From the cell containing the given text, extract its center point as (x, y) coordinate. 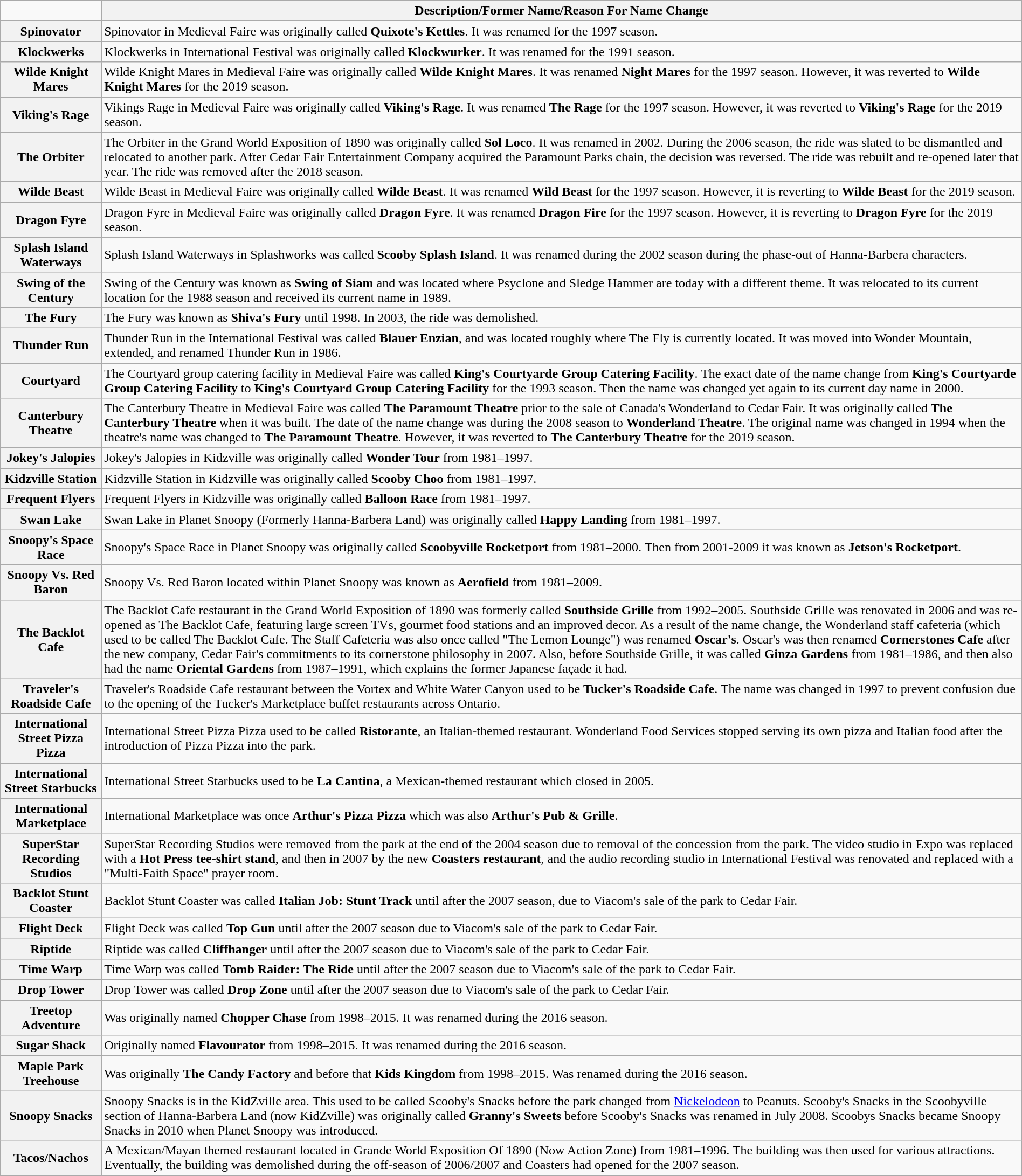
The Fury was known as Shiva's Fury until 1998. In 2003, the ride was demolished. (562, 317)
International Street Starbucks (51, 780)
Snoopy Vs. Red Baron (51, 582)
Treetop Adventure (51, 1018)
The Fury (51, 317)
Flight Deck (51, 928)
Riptide was called Cliffhanger until after the 2007 season due to Viacom's sale of the park to Cedar Fair. (562, 949)
Time Warp was called Tomb Raider: The Ride until after the 2007 season due to Viacom's sale of the park to Cedar Fair. (562, 970)
Drop Tower was called Drop Zone until after the 2007 season due to Viacom's sale of the park to Cedar Fair. (562, 990)
Courtyard (51, 381)
Backlot Stunt Coaster (51, 900)
Spinovator in Medieval Faire was originally called Quixote's Kettles. It was renamed for the 1997 season. (562, 31)
Maple Park Treehouse (51, 1074)
Frequent Flyers (51, 499)
Tacos/Nachos (51, 1158)
The Backlot Cafe (51, 639)
Backlot Stunt Coaster was called Italian Job: Stunt Track until after the 2007 season, due to Viacom's sale of the park to Cedar Fair. (562, 900)
Jokey's Jalopies in Kidzville was originally called Wonder Tour from 1981–1997. (562, 458)
Canterbury Theatre (51, 423)
Swing of the Century (51, 290)
Traveler's Roadside Cafe (51, 696)
Time Warp (51, 970)
International Street Starbucks used to be La Cantina, a Mexican-themed restaurant which closed in 2005. (562, 780)
Dragon Fyre (51, 220)
Spinovator (51, 31)
SuperStar Recording Studios (51, 858)
Klockwerks (51, 52)
Flight Deck was called Top Gun until after the 2007 season due to Viacom's sale of the park to Cedar Fair. (562, 928)
Kidzville Station (51, 479)
Kidzville Station in Kidzville was originally called Scooby Choo from 1981–1997. (562, 479)
International Street Pizza Pizza (51, 738)
Swan Lake (51, 520)
International Marketplace was once Arthur's Pizza Pizza which was also Arthur's Pub & Grille. (562, 816)
International Marketplace (51, 816)
Thunder Run (51, 345)
Riptide (51, 949)
Sugar Shack (51, 1046)
Originally named Flavourator from 1998–2015. It was renamed during the 2016 season. (562, 1046)
Description/Former Name/Reason For Name Change (562, 11)
Snoopy Snacks (51, 1116)
Viking's Rage (51, 114)
Was originally named Chopper Chase from 1998–2015. It was renamed during the 2016 season. (562, 1018)
Klockwerks in International Festival was originally called Klockwurker. It was renamed for the 1991 season. (562, 52)
Snoopy Vs. Red Baron located within Planet Snoopy was known as Aerofield from 1981–2009. (562, 582)
Drop Tower (51, 990)
Frequent Flyers in Kidzville was originally called Balloon Race from 1981–1997. (562, 499)
Jokey's Jalopies (51, 458)
Swan Lake in Planet Snoopy (Formerly Hanna-Barbera Land) was originally called Happy Landing from 1981–1997. (562, 520)
Wilde Knight Mares (51, 80)
Wilde Beast (51, 192)
Snoopy's Space Race (51, 548)
Was originally The Candy Factory and before that Kids Kingdom from 1998–2015. Was renamed during the 2016 season. (562, 1074)
The Orbiter (51, 157)
Splash Island Waterways (51, 254)
